Output the (x, y) coordinate of the center of the cell containing the given text.  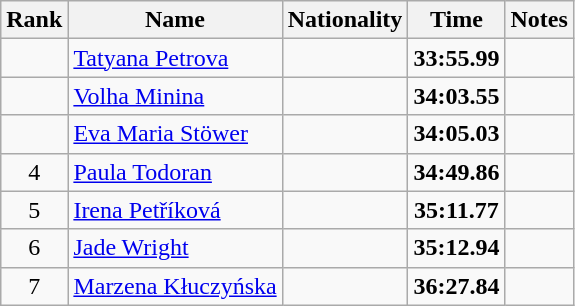
34:03.55 (456, 96)
Irena Petříková (175, 210)
36:27.84 (456, 286)
Nationality (345, 20)
Marzena Kłuczyńska (175, 286)
34:05.03 (456, 134)
Notes (539, 20)
Volha Minina (175, 96)
34:49.86 (456, 172)
35:12.94 (456, 248)
Eva Maria Stöwer (175, 134)
Tatyana Petrova (175, 58)
Rank (34, 20)
Paula Todoran (175, 172)
Time (456, 20)
35:11.77 (456, 210)
33:55.99 (456, 58)
7 (34, 286)
5 (34, 210)
6 (34, 248)
Name (175, 20)
Jade Wright (175, 248)
4 (34, 172)
